Search for the cell housing the specified text and yield its (x, y) center coordinate. 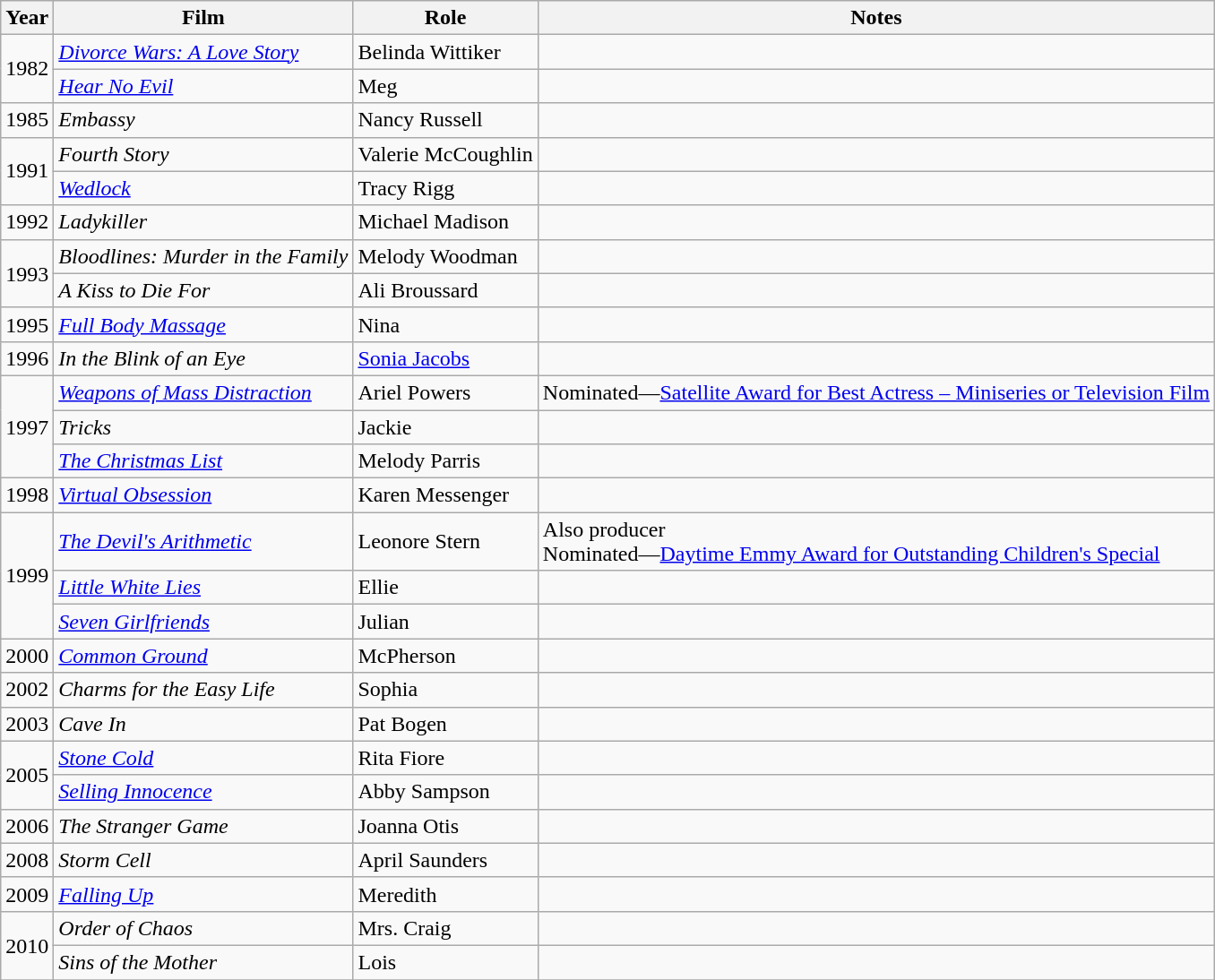
Film (203, 18)
2010 (27, 945)
2009 (27, 894)
1996 (27, 358)
In the Blink of an Eye (203, 358)
Year (27, 18)
Nancy Russell (445, 120)
Abby Sampson (445, 792)
2008 (27, 860)
Order of Chaos (203, 928)
Nina (445, 324)
Seven Girlfriends (203, 622)
Ali Broussard (445, 290)
Meg (445, 86)
Notes (876, 18)
Also producerNominated—Daytime Emmy Award for Outstanding Children's Special (876, 541)
Karen Messenger (445, 495)
2000 (27, 656)
Valerie McCoughlin (445, 154)
1991 (27, 171)
Falling Up (203, 894)
Melody Woodman (445, 256)
1982 (27, 69)
Belinda Wittiker (445, 52)
Common Ground (203, 656)
Sonia Jacobs (445, 358)
Melody Parris (445, 461)
Weapons of Mass Distraction (203, 392)
Storm Cell (203, 860)
Meredith (445, 894)
Joanna Otis (445, 826)
Leonore Stern (445, 541)
Fourth Story (203, 154)
The Devil's Arithmetic (203, 541)
1998 (27, 495)
Jackie (445, 427)
McPherson (445, 656)
Cave In (203, 724)
Julian (445, 622)
Stone Cold (203, 758)
Sophia (445, 690)
Rita Fiore (445, 758)
2002 (27, 690)
The Christmas List (203, 461)
1999 (27, 575)
A Kiss to Die For (203, 290)
The Stranger Game (203, 826)
2003 (27, 724)
Charms for the Easy Life (203, 690)
2005 (27, 775)
Little White Lies (203, 588)
Ellie (445, 588)
Tricks (203, 427)
Nominated—Satellite Award for Best Actress – Miniseries or Television Film (876, 392)
Mrs. Craig (445, 928)
Virtual Obsession (203, 495)
April Saunders (445, 860)
Sins of the Mother (203, 962)
1993 (27, 273)
Selling Innocence (203, 792)
1995 (27, 324)
Ladykiller (203, 222)
Pat Bogen (445, 724)
Divorce Wars: A Love Story (203, 52)
Bloodlines: Murder in the Family (203, 256)
1985 (27, 120)
2006 (27, 826)
Tracy Rigg (445, 188)
Wedlock (203, 188)
Hear No Evil (203, 86)
Embassy (203, 120)
1992 (27, 222)
1997 (27, 426)
Role (445, 18)
Ariel Powers (445, 392)
Full Body Massage (203, 324)
Michael Madison (445, 222)
Lois (445, 962)
